For the text-containing cell, return its midpoint in [x, y] coordinate format. 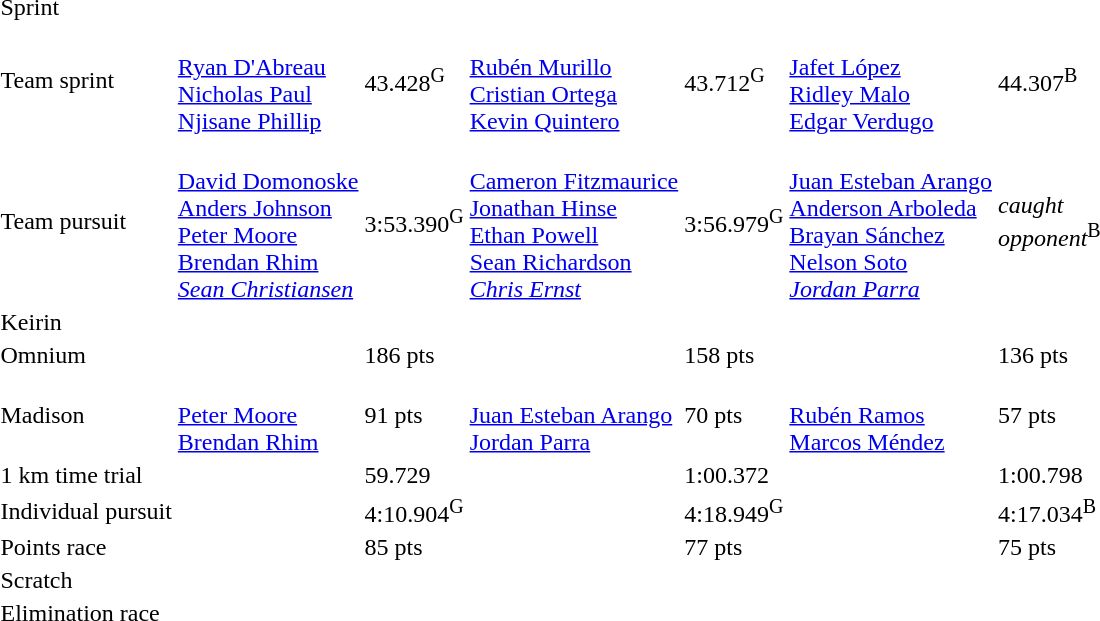
David DomonoskeAnders JohnsonPeter MooreBrendan RhimSean Christiansen [268, 222]
Rubén RamosMarcos Méndez [891, 415]
Juan Esteban ArangoJordan Parra [574, 415]
4:18.949G [734, 511]
1:00.372 [734, 475]
Juan Esteban ArangoAnderson ArboledaBrayan SánchezNelson SotoJordan Parra [891, 222]
3:56.979G [734, 222]
Peter MooreBrendan Rhim [268, 415]
43.428G [414, 80]
186 pts [414, 355]
Jafet LópezRidley MaloEdgar Verdugo [891, 80]
4:10.904G [414, 511]
85 pts [414, 547]
43.712G [734, 80]
77 pts [734, 547]
70 pts [734, 415]
158 pts [734, 355]
3:53.390G [414, 222]
Cameron FitzmauriceJonathan HinseEthan PowellSean RichardsonChris Ernst [574, 222]
Ryan D'AbreauNicholas PaulNjisane Phillip [268, 80]
91 pts [414, 415]
Rubén MurilloCristian OrtegaKevin Quintero [574, 80]
59.729 [414, 475]
